From the cell containing the given text, extract its center point as [X, Y] coordinate. 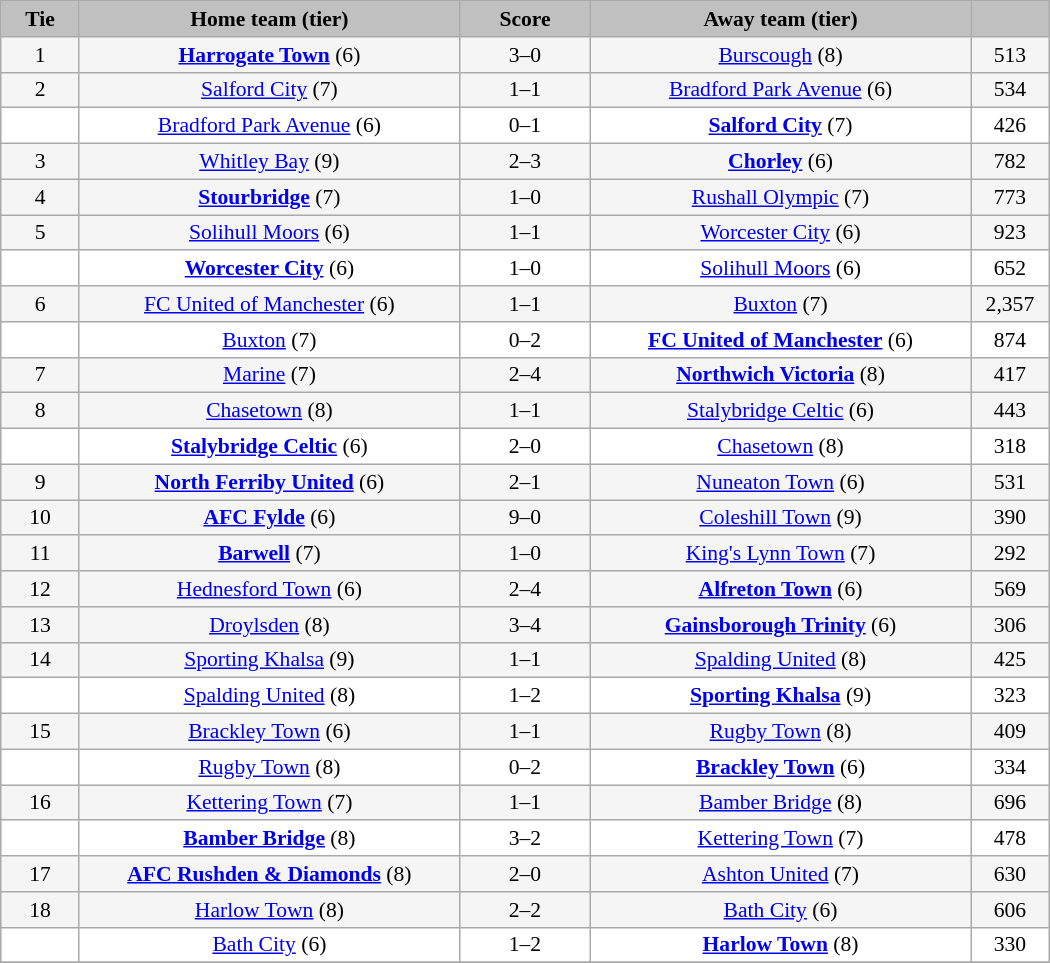
King's Lynn Town (7) [781, 554]
4 [40, 197]
15 [40, 732]
1 [40, 55]
Alfreton Town (6) [781, 589]
AFC Rushden & Diamonds (8) [269, 874]
923 [1010, 233]
9 [40, 482]
630 [1010, 874]
5 [40, 233]
773 [1010, 197]
334 [1010, 767]
3–0 [524, 55]
12 [40, 589]
606 [1010, 910]
7 [40, 375]
2 [40, 90]
3–4 [524, 625]
Hednesford Town (6) [269, 589]
652 [1010, 269]
2–3 [524, 162]
569 [1010, 589]
Stourbridge (7) [269, 197]
318 [1010, 447]
696 [1010, 803]
443 [1010, 411]
306 [1010, 625]
Chorley (6) [781, 162]
Coleshill Town (9) [781, 518]
534 [1010, 90]
16 [40, 803]
2,357 [1010, 304]
Barwell (7) [269, 554]
2–2 [524, 910]
9–0 [524, 518]
Northwich Victoria (8) [781, 375]
13 [40, 625]
425 [1010, 660]
Home team (tier) [269, 19]
Gainsborough Trinity (6) [781, 625]
6 [40, 304]
782 [1010, 162]
3–2 [524, 839]
AFC Fylde (6) [269, 518]
0–1 [524, 126]
513 [1010, 55]
Tie [40, 19]
531 [1010, 482]
8 [40, 411]
292 [1010, 554]
Ashton United (7) [781, 874]
Marine (7) [269, 375]
Away team (tier) [781, 19]
Nuneaton Town (6) [781, 482]
Whitley Bay (9) [269, 162]
Score [524, 19]
390 [1010, 518]
10 [40, 518]
478 [1010, 839]
14 [40, 660]
874 [1010, 340]
Droylsden (8) [269, 625]
Burscough (8) [781, 55]
North Ferriby United (6) [269, 482]
323 [1010, 696]
11 [40, 554]
2–1 [524, 482]
Rushall Olympic (7) [781, 197]
426 [1010, 126]
409 [1010, 732]
3 [40, 162]
Harrogate Town (6) [269, 55]
17 [40, 874]
417 [1010, 375]
18 [40, 910]
330 [1010, 945]
